Output the (x, y) coordinate of the center of the cell containing the given text.  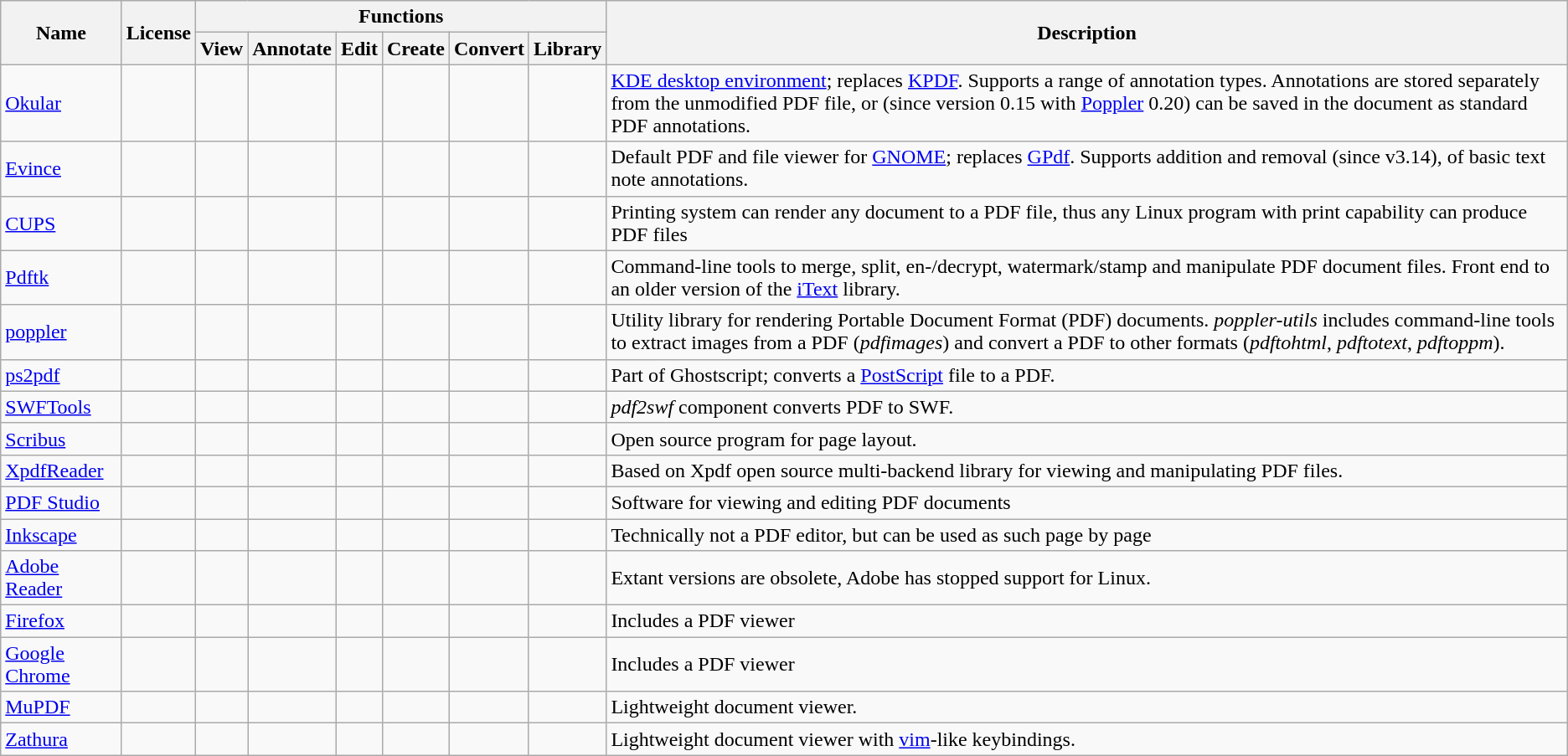
Edit (358, 49)
Technically not a PDF editor, but can be used as such page by page (1087, 535)
Create (415, 49)
Evince (61, 169)
Annotate (292, 49)
Description (1087, 33)
Inkscape (61, 535)
CUPS (61, 223)
Name (61, 33)
Software for viewing and editing PDF documents (1087, 502)
Functions (401, 17)
Default PDF and file viewer for GNOME; replaces GPdf. Supports addition and removal (since v3.14), of basic text note annotations. (1087, 169)
MuPDF (61, 707)
License (158, 33)
ps2pdf (61, 375)
poppler (61, 332)
Lightweight document viewer. (1087, 707)
Extant versions are obsolete, Adobe has stopped support for Linux. (1087, 578)
SWFTools (61, 407)
Open source program for page layout. (1087, 439)
Adobe Reader (61, 578)
Library (567, 49)
XpdfReader (61, 471)
PDF Studio (61, 502)
Part of Ghostscript; converts a PostScript file to a PDF. (1087, 375)
Scribus (61, 439)
Printing system can render any document to a PDF file, thus any Linux program with print capability can produce PDF files (1087, 223)
Google Chrome (61, 665)
Based on Xpdf open source multi-backend library for viewing and manipulating PDF files. (1087, 471)
pdf2swf component converts PDF to SWF. (1087, 407)
Zathura (61, 739)
Pdftk (61, 278)
View (222, 49)
Okular (61, 103)
Convert (489, 49)
Lightweight document viewer with vim-like keybindings. (1087, 739)
Firefox (61, 621)
